Locate the cell with the specified text and output its (x, y) center coordinate. 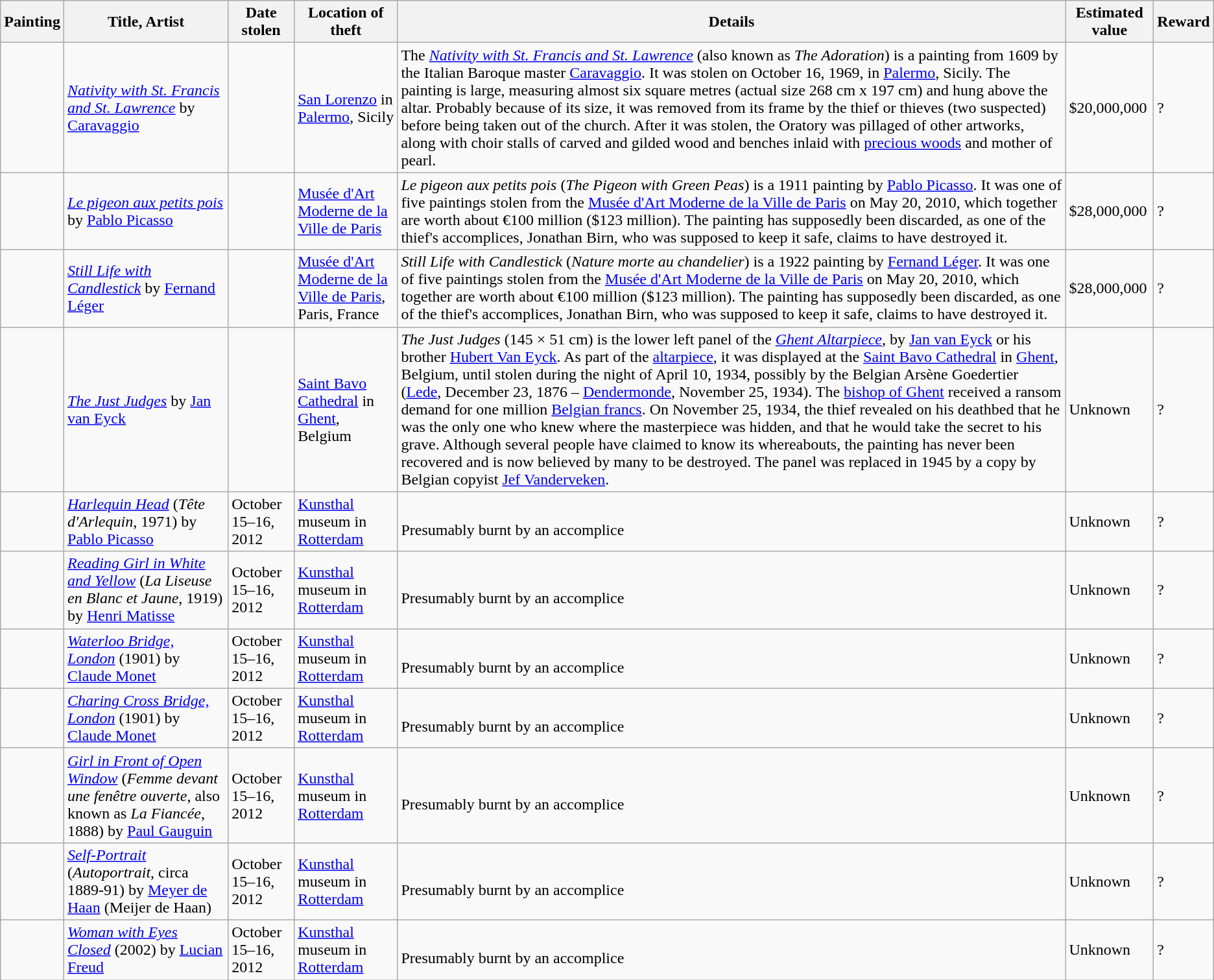
Date stolen (261, 22)
Waterloo Bridge, London (1901) by Claude Monet (147, 658)
Location of theft (346, 22)
Details (732, 22)
Painting (32, 22)
Title, Artist (147, 22)
Le pigeon aux petits pois by Pablo Picasso (147, 211)
Girl in Front of Open Window (Femme devant une fenêtre ouverte, also known as La Fiancée, 1888) by Paul Gauguin (147, 795)
Nativity with St. Francis and St. Lawrence by Caravaggio (147, 108)
Still Life with Candlestick by Fernand Léger (147, 288)
Musée d'Art Moderne de la Ville de Paris, Paris, France (346, 288)
The Just Judges by Jan van Eyck (147, 409)
Saint Bavo Cathedral in Ghent, Belgium (346, 409)
Charing Cross Bridge, London (1901) by Claude Monet (147, 718)
Reward (1184, 22)
Self-Portrait (Autoportrait, circa 1889-91) by Meyer de Haan (Meijer de Haan) (147, 881)
Estimated value (1110, 22)
Harlequin Head (Tête d'Arlequin, 1971) by Pablo Picasso (147, 521)
$20,000,000 (1110, 108)
San Lorenzo in Palermo, Sicily (346, 108)
Musée d'Art Moderne de la Ville de Paris (346, 211)
Woman with Eyes Closed (2002) by Lucian Freud (147, 950)
Reading Girl in White and Yellow (La Liseuse en Blanc et Jaune, 1919) by Henri Matisse (147, 590)
